Extract the [x, y] coordinate from the center of the cell holding the provided text.  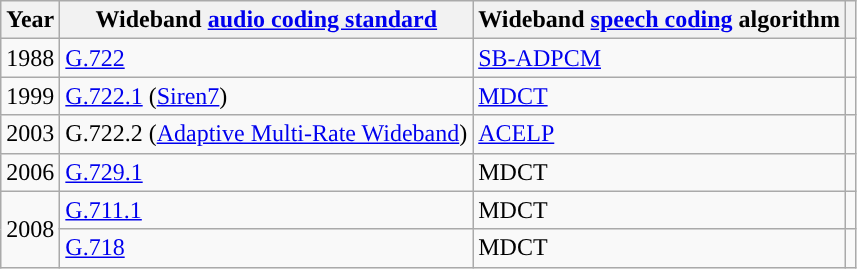
1988 [30, 58]
G.711.1 [266, 210]
2003 [30, 134]
G.722.1 (Siren7) [266, 96]
Year [30, 20]
ACELP [660, 134]
2008 [30, 229]
1999 [30, 96]
Wideband speech coding algorithm [660, 20]
G.718 [266, 248]
G.729.1 [266, 172]
Wideband audio coding standard [266, 20]
2006 [30, 172]
SB-ADPCM [660, 58]
G.722.2 (Adaptive Multi-Rate Wideband) [266, 134]
G.722 [266, 58]
